Capture the cell that displays the provided text and extract its [X, Y] central coordinate. 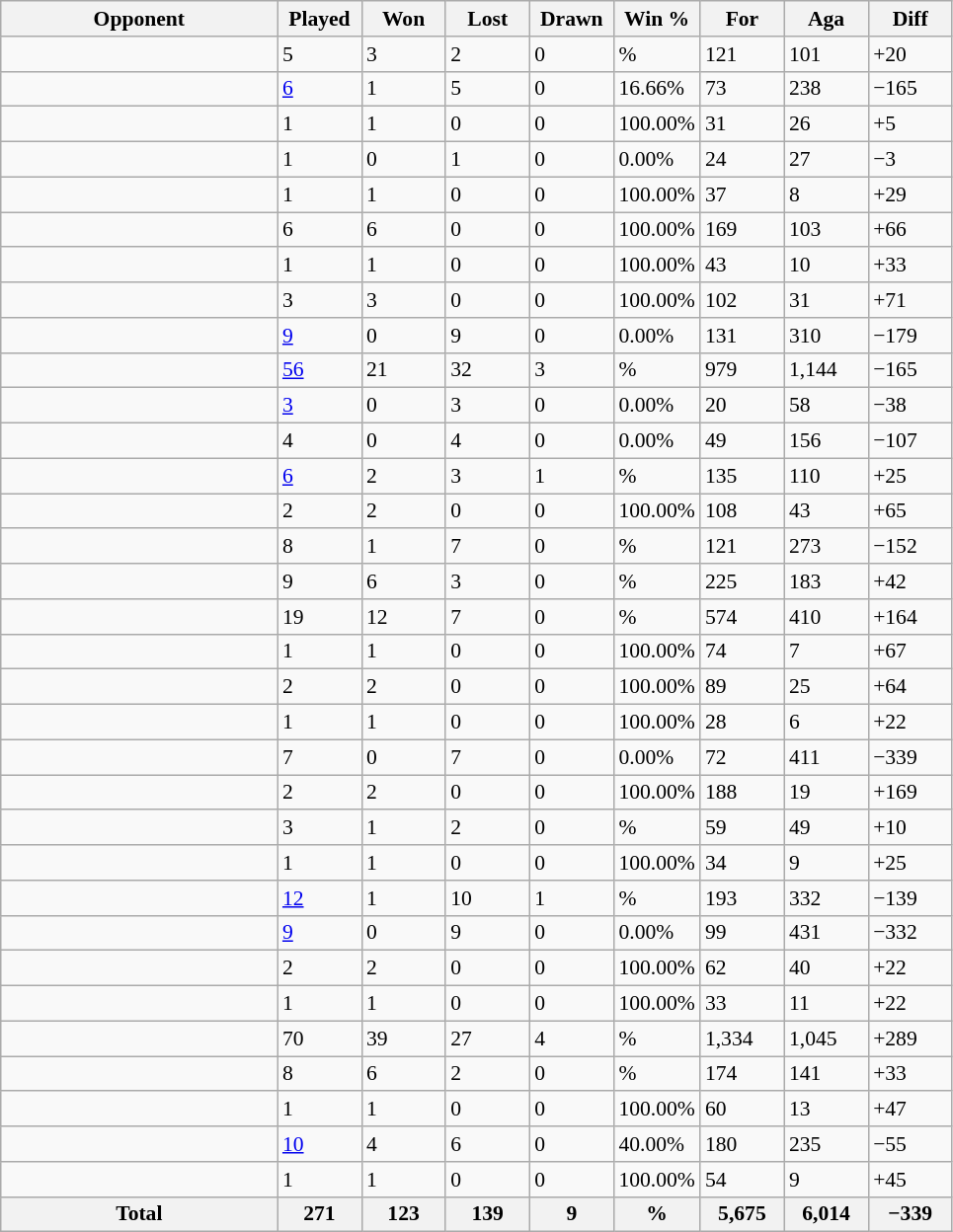
Won [403, 19]
574 [743, 617]
180 [743, 1144]
235 [826, 1144]
273 [826, 547]
Drawn [571, 19]
102 [743, 300]
+29 [911, 194]
59 [743, 828]
174 [743, 1074]
11 [826, 1004]
40.00% [656, 1144]
+289 [911, 1039]
73 [743, 89]
99 [743, 933]
141 [826, 1074]
37 [743, 194]
110 [826, 476]
−332 [911, 933]
For [743, 19]
+5 [911, 124]
169 [743, 230]
431 [826, 933]
Aga [826, 19]
−38 [911, 406]
74 [743, 652]
−152 [911, 547]
33 [743, 1004]
Played [320, 19]
56 [320, 370]
13 [826, 1110]
183 [826, 581]
310 [826, 336]
25 [826, 687]
+42 [911, 581]
+66 [911, 230]
+64 [911, 687]
−179 [911, 336]
16.66% [656, 89]
1,144 [826, 370]
193 [743, 898]
Total [139, 1214]
101 [826, 54]
89 [743, 687]
20 [743, 406]
5,675 [743, 1214]
+45 [911, 1180]
24 [743, 160]
1,045 [826, 1039]
+67 [911, 652]
108 [743, 511]
225 [743, 581]
70 [320, 1039]
188 [743, 793]
103 [826, 230]
Diff [911, 19]
6,014 [826, 1214]
−139 [911, 898]
26 [826, 124]
Opponent [139, 19]
+65 [911, 511]
−55 [911, 1144]
28 [743, 723]
1,334 [743, 1039]
139 [488, 1214]
410 [826, 617]
Lost [488, 19]
+20 [911, 54]
+164 [911, 617]
156 [826, 441]
34 [743, 863]
135 [743, 476]
32 [488, 370]
979 [743, 370]
39 [403, 1039]
−3 [911, 160]
−107 [911, 441]
238 [826, 89]
123 [403, 1214]
+10 [911, 828]
+71 [911, 300]
21 [403, 370]
40 [826, 968]
131 [743, 336]
Win % [656, 19]
62 [743, 968]
+169 [911, 793]
58 [826, 406]
411 [826, 757]
54 [743, 1180]
+47 [911, 1110]
271 [320, 1214]
332 [826, 898]
60 [743, 1110]
72 [743, 757]
